Detect which cell encompasses the target text, then output its [x, y] center coordinate. 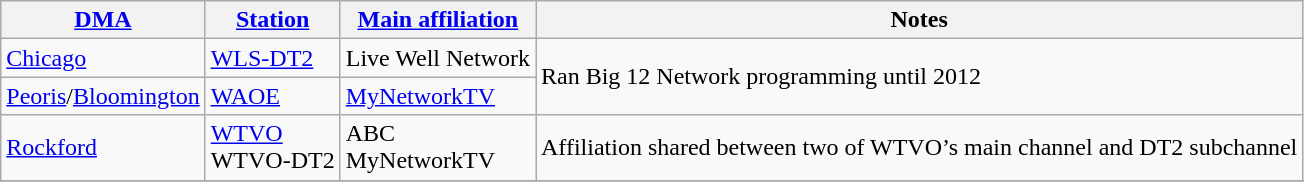
Notes [920, 20]
Station [272, 20]
Ran Big 12 Network programming until 2012 [920, 77]
Rockford [103, 148]
MyNetworkTV [438, 96]
ABC MyNetworkTV [438, 148]
Affiliation shared between two of WTVO’s main channel and DT2 subchannel [920, 148]
Chicago [103, 58]
Main affiliation [438, 20]
Peoris/Bloomington [103, 96]
WTVO WTVO-DT2 [272, 148]
Live Well Network [438, 58]
DMA [103, 20]
WAOE [272, 96]
WLS-DT2 [272, 58]
